Capture the cell that displays the provided text and extract its [X, Y] central coordinate. 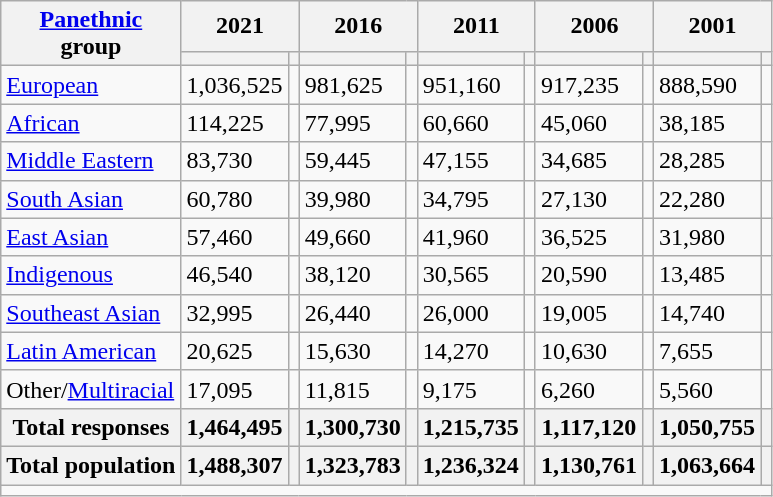
9,175 [470, 389]
57,460 [234, 237]
83,730 [234, 161]
6,260 [588, 389]
1,464,495 [234, 427]
114,225 [234, 123]
1,236,324 [470, 465]
77,995 [352, 123]
41,960 [470, 237]
1,215,735 [470, 427]
Indigenous [91, 275]
1,117,120 [588, 427]
Panethnicgroup [91, 34]
Total responses [91, 427]
1,050,755 [708, 427]
39,980 [352, 199]
2016 [358, 26]
Latin American [91, 351]
15,630 [352, 351]
East Asian [91, 237]
951,160 [470, 85]
Other/Multiracial [91, 389]
31,980 [708, 237]
5,560 [708, 389]
1,488,307 [234, 465]
47,155 [470, 161]
European [91, 85]
45,060 [588, 123]
2021 [240, 26]
34,795 [470, 199]
13,485 [708, 275]
59,445 [352, 161]
South Asian [91, 199]
49,660 [352, 237]
7,655 [708, 351]
2011 [476, 26]
30,565 [470, 275]
Middle Eastern [91, 161]
1,063,664 [708, 465]
36,525 [588, 237]
14,270 [470, 351]
14,740 [708, 313]
1,130,761 [588, 465]
888,590 [708, 85]
17,095 [234, 389]
1,036,525 [234, 85]
26,000 [470, 313]
2006 [594, 26]
20,625 [234, 351]
917,235 [588, 85]
38,120 [352, 275]
10,630 [588, 351]
27,130 [588, 199]
38,185 [708, 123]
60,660 [470, 123]
20,590 [588, 275]
African [91, 123]
2001 [713, 26]
26,440 [352, 313]
28,285 [708, 161]
60,780 [234, 199]
19,005 [588, 313]
Southeast Asian [91, 313]
11,815 [352, 389]
1,300,730 [352, 427]
1,323,783 [352, 465]
Total population [91, 465]
981,625 [352, 85]
22,280 [708, 199]
46,540 [234, 275]
32,995 [234, 313]
34,685 [588, 161]
